Identify which cell holds the provided text, then report its (X, Y) central coordinate. 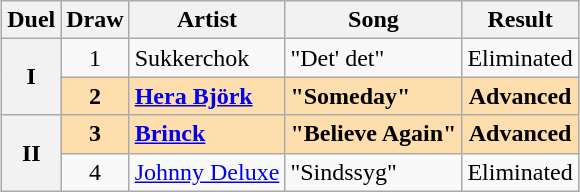
4 (95, 172)
"Someday" (374, 96)
"Det' det" (374, 58)
2 (95, 96)
I (32, 77)
Artist (207, 20)
Result (520, 20)
Sukkerchok (207, 58)
II (32, 153)
1 (95, 58)
"Sindssyg" (374, 172)
"Believe Again" (374, 134)
3 (95, 134)
Brinck (207, 134)
Song (374, 20)
Hera Björk (207, 96)
Johnny Deluxe (207, 172)
Duel (32, 20)
Draw (95, 20)
